Detect which cell encompasses the target text, then output its [X, Y] center coordinate. 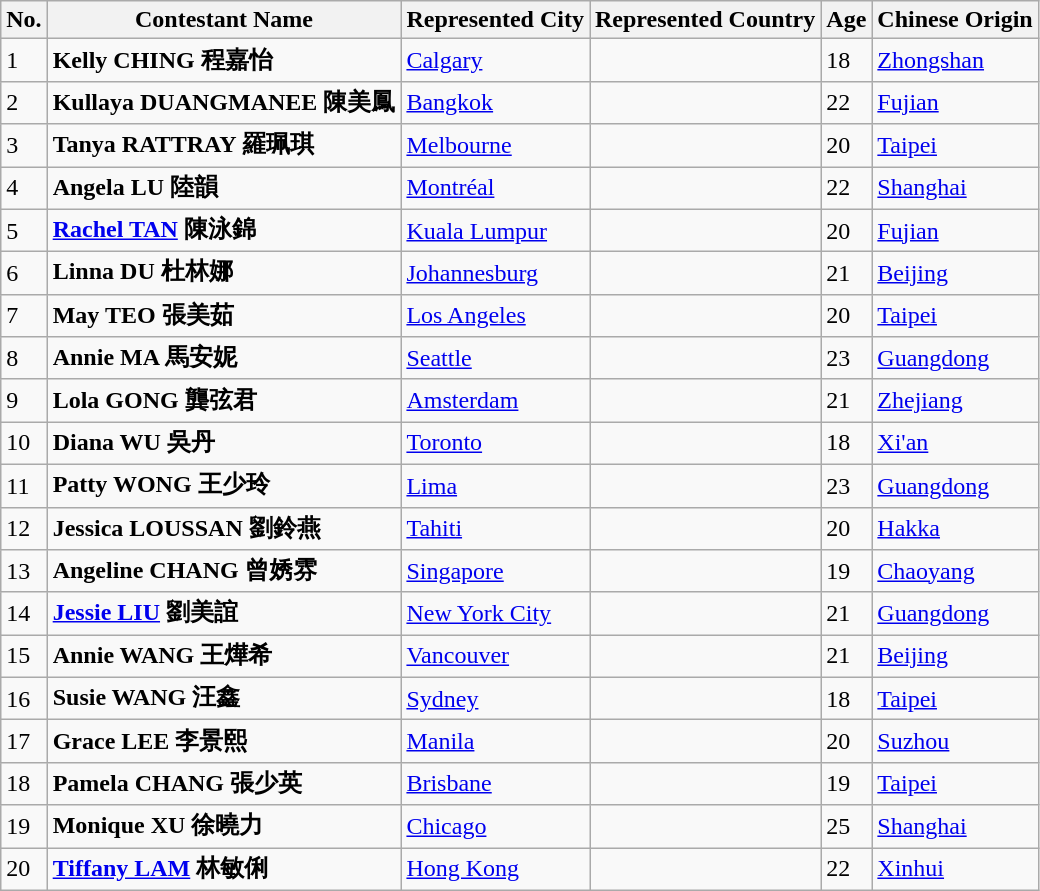
5 [24, 230]
14 [24, 614]
Zhongshan [955, 60]
Annie WANG 王燁希 [224, 656]
8 [24, 358]
Zhejiang [955, 400]
Jessie LIU 劉美誼 [224, 614]
13 [24, 572]
Chicago [496, 826]
Linna DU 杜林娜 [224, 274]
Los Angeles [496, 316]
Angeline CHANG 曾㛢雰 [224, 572]
Angela LU 陸韻 [224, 188]
Kuala Lumpur [496, 230]
Contestant Name [224, 20]
Tanya RATTRAY 羅珮琪 [224, 146]
Diana WU 吳丹 [224, 444]
Hakka [955, 528]
Tahiti [496, 528]
16 [24, 698]
Vancouver [496, 656]
Sydney [496, 698]
Suzhou [955, 742]
Toronto [496, 444]
12 [24, 528]
New York City [496, 614]
Melbourne [496, 146]
Calgary [496, 60]
Grace LEE 李景熙 [224, 742]
Susie WANG 汪鑫 [224, 698]
Pamela CHANG 張少英 [224, 784]
Kullaya DUANGMANEE 陳美鳳 [224, 102]
10 [24, 444]
Jessica LOUSSAN 劉鈴燕 [224, 528]
Hong Kong [496, 870]
Tiffany LAM 林敏俐 [224, 870]
Patty WONG 王少玲 [224, 486]
15 [24, 656]
2 [24, 102]
9 [24, 400]
Xinhui [955, 870]
Xi'an [955, 444]
Manila [496, 742]
Singapore [496, 572]
Johannesburg [496, 274]
Kelly CHING 程嘉怡 [224, 60]
6 [24, 274]
Age [846, 20]
Montréal [496, 188]
Amsterdam [496, 400]
Seattle [496, 358]
Chaoyang [955, 572]
Annie MA 馬安妮 [224, 358]
7 [24, 316]
May TEO 張美茹 [224, 316]
3 [24, 146]
Represented City [496, 20]
Bangkok [496, 102]
Lola GONG 龔弦君 [224, 400]
Represented Country [706, 20]
17 [24, 742]
Rachel TAN 陳泳錦 [224, 230]
Lima [496, 486]
1 [24, 60]
11 [24, 486]
Brisbane [496, 784]
Monique XU 徐曉力 [224, 826]
4 [24, 188]
Chinese Origin [955, 20]
No. [24, 20]
25 [846, 826]
